Detect which cell encompasses the target text, then output its [x, y] center coordinate. 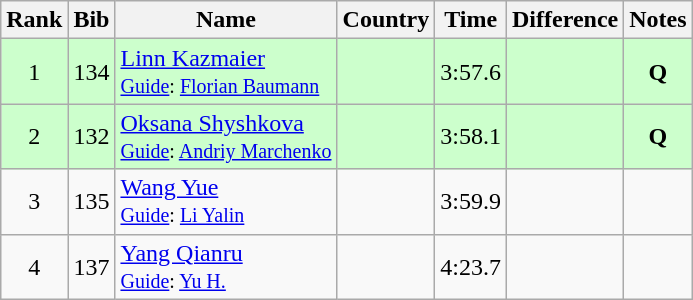
Oksana ShyshkovaGuide: Andriy Marchenko [226, 136]
1 [34, 72]
Rank [34, 20]
137 [92, 266]
135 [92, 202]
4:23.7 [471, 266]
3:59.9 [471, 202]
2 [34, 136]
Time [471, 20]
Notes [658, 20]
4 [34, 266]
Difference [566, 20]
132 [92, 136]
Country [386, 20]
Name [226, 20]
3 [34, 202]
3:58.1 [471, 136]
Yang QianruGuide: Yu H. [226, 266]
Linn KazmaierGuide: Florian Baumann [226, 72]
3:57.6 [471, 72]
Bib [92, 20]
134 [92, 72]
Wang YueGuide: Li Yalin [226, 202]
